Output the [x, y] coordinate of the center of the cell containing the given text.  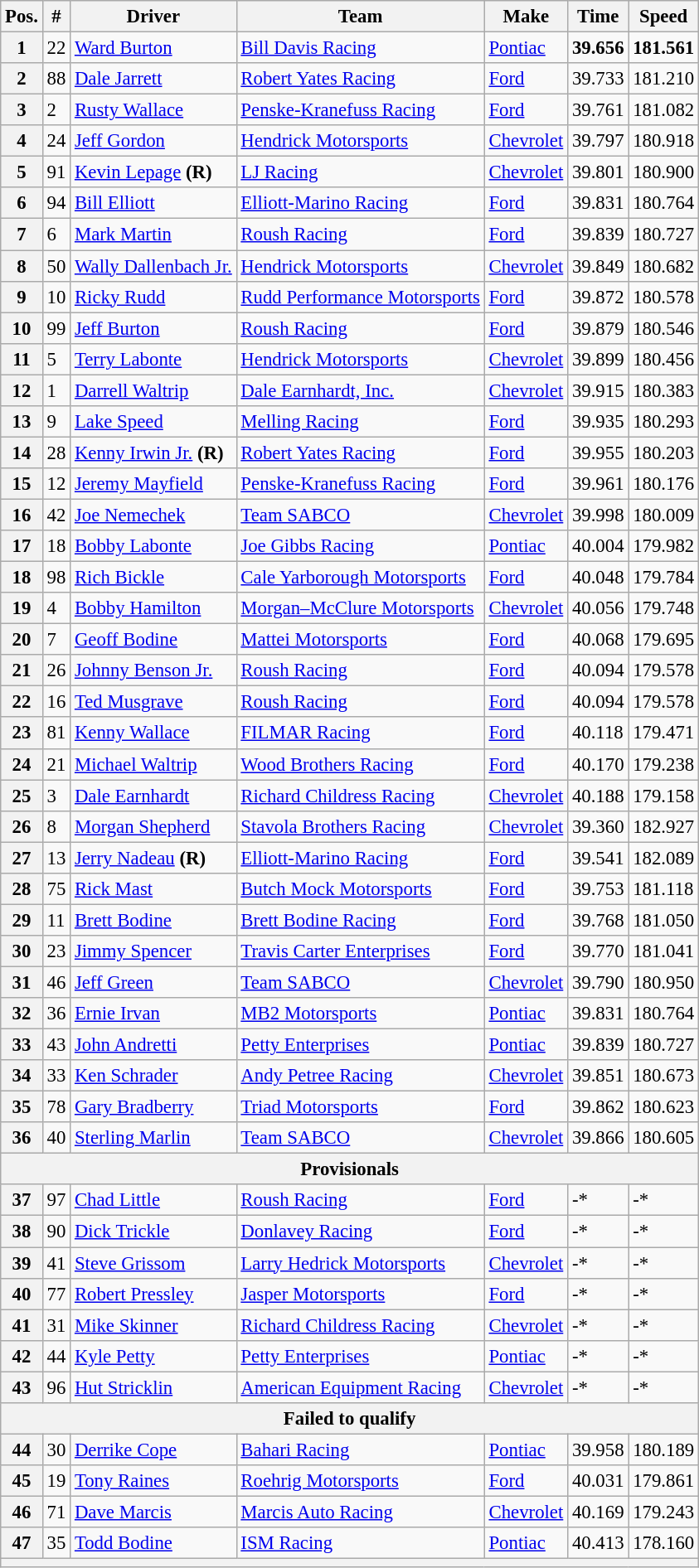
Jerry Nadeau (R) [153, 858]
97 [56, 1201]
96 [56, 1387]
Gary Bradberry [153, 1107]
179.982 [663, 546]
Make [526, 17]
179.748 [663, 608]
Jeff Gordon [153, 141]
Marcis Auto Racing [360, 1512]
Kenny Wallace [153, 733]
181.041 [663, 951]
94 [56, 203]
39.733 [599, 79]
179.238 [663, 764]
FILMAR Racing [360, 733]
Ricky Rudd [153, 297]
39.961 [599, 484]
180.293 [663, 422]
Team [360, 17]
71 [56, 1512]
Bahari Racing [360, 1449]
Kenny Irwin Jr. (R) [153, 452]
39.899 [599, 359]
Robert Pressley [153, 1294]
90 [56, 1232]
40.170 [599, 764]
180.950 [663, 982]
25 [22, 796]
39.866 [599, 1138]
Morgan–McClure Motorsports [360, 608]
Dick Trickle [153, 1232]
Dale Jarrett [153, 79]
75 [56, 889]
39.935 [599, 422]
Roehrig Motorsports [360, 1481]
39.849 [599, 266]
180.383 [663, 390]
MB2 Motorsports [360, 1014]
37 [22, 1201]
179.471 [663, 733]
John Andretti [153, 1045]
Wally Dallenbach Jr. [153, 266]
Mark Martin [153, 235]
# [56, 17]
179.158 [663, 796]
180.900 [663, 172]
Rudd Performance Motorsports [360, 297]
Terry Labonte [153, 359]
Kyle Petty [153, 1356]
Mike Skinner [153, 1325]
181.050 [663, 920]
ISM Racing [360, 1543]
Joe Gibbs Racing [360, 546]
Michael Waltrip [153, 764]
39.879 [599, 328]
39.360 [599, 826]
77 [56, 1294]
Rich Bickle [153, 578]
180.456 [663, 359]
Rusty Wallace [153, 110]
Melling Racing [360, 422]
39.768 [599, 920]
40.118 [599, 733]
20 [22, 640]
38 [22, 1232]
179.243 [663, 1512]
15 [22, 484]
Geoff Bodine [153, 640]
Failed to qualify [350, 1419]
50 [56, 266]
179.784 [663, 578]
Butch Mock Motorsports [360, 889]
78 [56, 1107]
180.176 [663, 484]
27 [22, 858]
Darrell Waltrip [153, 390]
Kevin Lepage (R) [153, 172]
Dale Earnhardt, Inc. [360, 390]
39.915 [599, 390]
39.753 [599, 889]
Provisionals [350, 1169]
39.958 [599, 1449]
Derrike Cope [153, 1449]
181.118 [663, 889]
39.790 [599, 982]
40.169 [599, 1512]
39.761 [599, 110]
Chad Little [153, 1201]
Bill Elliott [153, 203]
Andy Petree Racing [360, 1076]
179.861 [663, 1481]
181.082 [663, 110]
180.203 [663, 452]
Hut Stricklin [153, 1387]
99 [56, 328]
Ernie Irvan [153, 1014]
29 [22, 920]
34 [22, 1076]
Travis Carter Enterprises [360, 951]
Dave Marcis [153, 1512]
40.068 [599, 640]
180.009 [663, 515]
Jeff Green [153, 982]
Jasper Motorsports [360, 1294]
40.056 [599, 608]
Triad Motorsports [360, 1107]
14 [22, 452]
180.605 [663, 1138]
Stavola Brothers Racing [360, 826]
LJ Racing [360, 172]
40.004 [599, 546]
Morgan Shepherd [153, 826]
39.801 [599, 172]
39 [22, 1263]
180.189 [663, 1449]
Bobby Labonte [153, 546]
Brett Bodine Racing [360, 920]
American Equipment Racing [360, 1387]
81 [56, 733]
Dale Earnhardt [153, 796]
17 [22, 546]
Speed [663, 17]
181.561 [663, 48]
Pos. [22, 17]
40.188 [599, 796]
Jeff Burton [153, 328]
Larry Hedrick Motorsports [360, 1263]
Joe Nemechek [153, 515]
Bobby Hamilton [153, 608]
Rick Mast [153, 889]
40.413 [599, 1543]
39.872 [599, 297]
91 [56, 172]
Wood Brothers Racing [360, 764]
180.578 [663, 297]
Steve Grissom [153, 1263]
Donlavey Racing [360, 1232]
180.682 [663, 266]
Sterling Marlin [153, 1138]
39.656 [599, 48]
180.918 [663, 141]
39.955 [599, 452]
180.623 [663, 1107]
Bill Davis Racing [360, 48]
182.089 [663, 858]
88 [56, 79]
32 [22, 1014]
Mattei Motorsports [360, 640]
180.673 [663, 1076]
39.770 [599, 951]
181.210 [663, 79]
Lake Speed [153, 422]
39.862 [599, 1107]
98 [56, 578]
40.031 [599, 1481]
39.998 [599, 515]
Ward Burton [153, 48]
Ted Musgrave [153, 702]
Brett Bodine [153, 920]
180.546 [663, 328]
182.927 [663, 826]
Jimmy Spencer [153, 951]
Tony Raines [153, 1481]
178.160 [663, 1543]
Driver [153, 17]
39.541 [599, 858]
45 [22, 1481]
Jeremy Mayfield [153, 484]
39.851 [599, 1076]
Time [599, 17]
Johnny Benson Jr. [153, 670]
179.695 [663, 640]
40.048 [599, 578]
Ken Schrader [153, 1076]
47 [22, 1543]
Todd Bodine [153, 1543]
Cale Yarborough Motorsports [360, 578]
39.797 [599, 141]
